Capture the cell that displays the provided text and extract its (x, y) central coordinate. 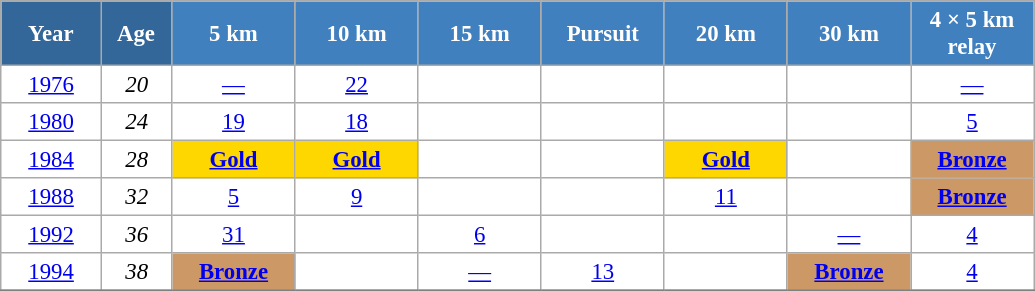
11 (726, 197)
Year (52, 34)
1980 (52, 122)
18 (356, 122)
32 (136, 197)
19 (234, 122)
20 km (726, 34)
Pursuit (602, 34)
30 km (848, 34)
1976 (52, 85)
6 (480, 235)
1988 (52, 197)
22 (356, 85)
4 × 5 km relay (972, 34)
5 km (234, 34)
20 (136, 85)
Age (136, 34)
31 (234, 235)
28 (136, 160)
15 km (480, 34)
10 km (356, 34)
4 (972, 235)
36 (136, 235)
24 (136, 122)
9 (356, 197)
1992 (52, 235)
1984 (52, 160)
